Provide the [x, y] coordinate of the cell's center where the given text is located.  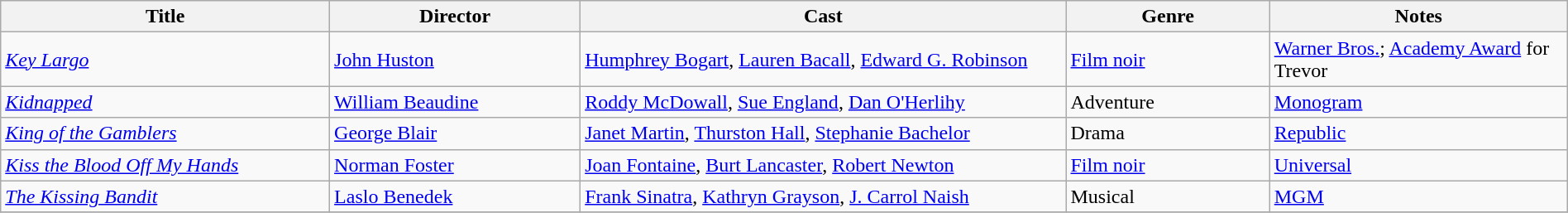
Genre [1168, 17]
Musical [1168, 196]
Janet Martin, Thurston Hall, Stephanie Bachelor [824, 133]
Title [165, 17]
Republic [1418, 133]
Warner Bros.; Academy Award for Trevor [1418, 60]
William Beaudine [455, 102]
MGM [1418, 196]
George Blair [455, 133]
Director [455, 17]
Universal [1418, 165]
Laslo Benedek [455, 196]
John Huston [455, 60]
King of the Gamblers [165, 133]
Humphrey Bogart, Lauren Bacall, Edward G. Robinson [824, 60]
Cast [824, 17]
Adventure [1168, 102]
Notes [1418, 17]
Joan Fontaine, Burt Lancaster, Robert Newton [824, 165]
Frank Sinatra, Kathryn Grayson, J. Carrol Naish [824, 196]
Norman Foster [455, 165]
Monogram [1418, 102]
Drama [1168, 133]
Kiss the Blood Off My Hands [165, 165]
Roddy McDowall, Sue England, Dan O'Herlihy [824, 102]
Kidnapped [165, 102]
The Kissing Bandit [165, 196]
Key Largo [165, 60]
